Detect which cell encompasses the target text, then output its [x, y] center coordinate. 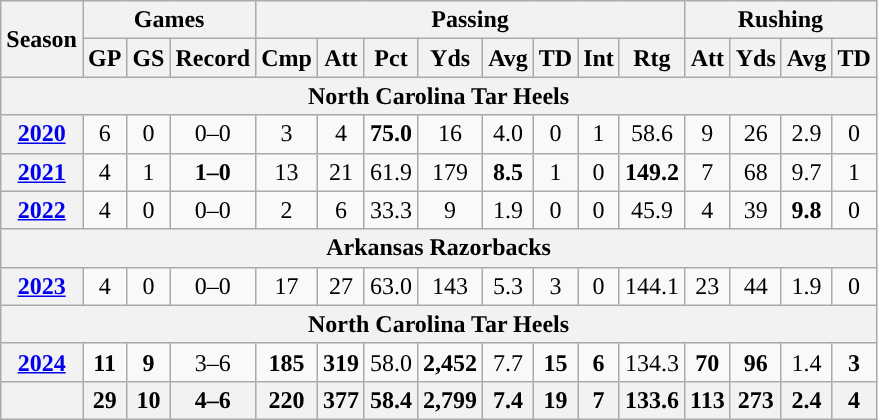
17 [287, 286]
7.4 [508, 400]
220 [287, 400]
Pct [390, 58]
15 [555, 362]
319 [340, 362]
61.9 [390, 172]
13 [287, 172]
2023 [42, 286]
75.0 [390, 134]
8.5 [508, 172]
68 [756, 172]
19 [555, 400]
4–6 [213, 400]
133.6 [652, 400]
45.9 [652, 210]
143 [450, 286]
Int [599, 58]
377 [340, 400]
Cmp [287, 58]
58.4 [390, 400]
149.2 [652, 172]
2.4 [806, 400]
10 [148, 400]
185 [287, 362]
70 [707, 362]
1–0 [213, 172]
GS [148, 58]
2024 [42, 362]
9.7 [806, 172]
7.7 [508, 362]
Record [213, 58]
Arkansas Razorbacks [439, 248]
39 [756, 210]
26 [756, 134]
96 [756, 362]
Rushing [780, 20]
GP [104, 58]
58.0 [390, 362]
2022 [42, 210]
Passing [470, 20]
4.0 [508, 134]
1.4 [806, 362]
11 [104, 362]
2 [287, 210]
2,799 [450, 400]
33.3 [390, 210]
Season [42, 39]
21 [340, 172]
179 [450, 172]
3–6 [213, 362]
16 [450, 134]
27 [340, 286]
2020 [42, 134]
23 [707, 286]
Games [168, 20]
58.6 [652, 134]
2021 [42, 172]
9.8 [806, 210]
63.0 [390, 286]
113 [707, 400]
2.9 [806, 134]
Rtg [652, 58]
2,452 [450, 362]
44 [756, 286]
273 [756, 400]
134.3 [652, 362]
144.1 [652, 286]
5.3 [508, 286]
29 [104, 400]
